Scan for the cell matching the given text and deliver its [x, y] coordinate at center. 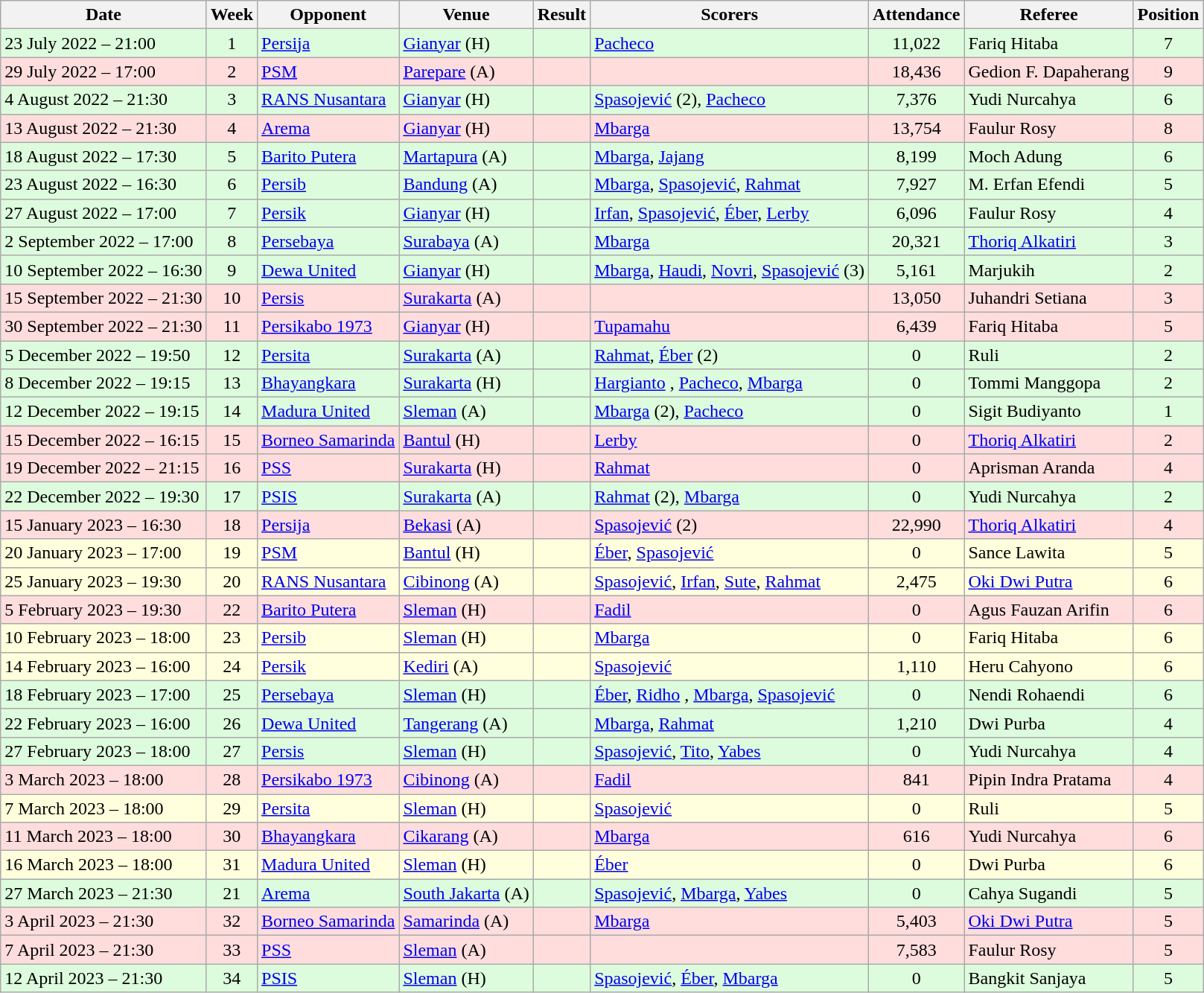
Sigit Budiyanto [1048, 412]
1,210 [917, 723]
Attendance [917, 15]
27 February 2023 – 18:00 [103, 751]
34 [232, 978]
Pacheco [730, 43]
Venue [466, 15]
Bekasi (A) [466, 525]
Tupamahu [730, 326]
Agus Fauzan Arifin [1048, 610]
Heru Cahyono [1048, 666]
5,403 [917, 922]
Parepare (A) [466, 71]
20,321 [917, 241]
29 [232, 808]
13,050 [917, 298]
13 [232, 383]
Mbarga, Jajang [730, 156]
Éber, Ridho , Mbarga, Spasojević [730, 695]
South Jakarta (A) [466, 893]
Marjukih [1048, 269]
Juhandri Setiana [1048, 298]
Mbarga, Spasojević, Rahmat [730, 185]
Surabaya (A) [466, 241]
4 August 2022 – 21:30 [103, 100]
13 August 2022 – 21:30 [103, 128]
23 [232, 638]
Mbarga, Rahmat [730, 723]
Position [1168, 15]
7 March 2023 – 18:00 [103, 808]
15 December 2022 – 16:15 [103, 440]
15 September 2022 – 21:30 [103, 298]
27 [232, 751]
7 April 2023 – 21:30 [103, 950]
22 February 2023 – 16:00 [103, 723]
Nendi Rohaendi [1048, 695]
Rahmat [730, 468]
Kediri (A) [466, 666]
6,439 [917, 326]
30 September 2022 – 21:30 [103, 326]
Mbarga, Haudi, Novri, Spasojević (3) [730, 269]
Spasojević, Mbarga, Yabes [730, 893]
Samarinda (A) [466, 922]
5 December 2022 – 19:50 [103, 355]
22 December 2022 – 19:30 [103, 496]
Éber, Spasojević [730, 553]
12 April 2023 – 21:30 [103, 978]
Sance Lawita [1048, 553]
Spasojević, Irfan, Sute, Rahmat [730, 581]
11,022 [917, 43]
Spasojević, Éber, Mbarga [730, 978]
22,990 [917, 525]
M. Erfan Efendi [1048, 185]
2 September 2022 – 17:00 [103, 241]
Lerby [730, 440]
Scorers [730, 15]
841 [917, 779]
7,583 [917, 950]
29 July 2022 – 17:00 [103, 71]
17 [232, 496]
19 [232, 553]
Opponent [328, 15]
1,110 [917, 666]
19 December 2022 – 21:15 [103, 468]
20 January 2023 – 17:00 [103, 553]
31 [232, 865]
27 March 2023 – 21:30 [103, 893]
Rahmat, Éber (2) [730, 355]
7,376 [917, 100]
8 December 2022 – 19:15 [103, 383]
Spasojević (2), Pacheco [730, 100]
20 [232, 581]
10 February 2023 – 18:00 [103, 638]
Bandung (A) [466, 185]
Gedion F. Dapaherang [1048, 71]
Hargianto , Pacheco, Mbarga [730, 383]
18 August 2022 – 17:30 [103, 156]
Mbarga (2), Pacheco [730, 412]
15 [232, 440]
8,199 [917, 156]
25 [232, 695]
28 [232, 779]
Aprisman Aranda [1048, 468]
22 [232, 610]
Martapura (A) [466, 156]
26 [232, 723]
5 February 2023 – 19:30 [103, 610]
32 [232, 922]
7,927 [917, 185]
18 [232, 525]
Irfan, Spasojević, Éber, Lerby [730, 213]
16 March 2023 – 18:00 [103, 865]
33 [232, 950]
3 March 2023 – 18:00 [103, 779]
14 [232, 412]
18 February 2023 – 17:00 [103, 695]
15 January 2023 – 16:30 [103, 525]
Tommi Manggopa [1048, 383]
21 [232, 893]
2,475 [917, 581]
12 December 2022 – 19:15 [103, 412]
Spasojević (2) [730, 525]
11 March 2023 – 18:00 [103, 837]
25 January 2023 – 19:30 [103, 581]
Éber [730, 865]
616 [917, 837]
14 February 2023 – 16:00 [103, 666]
Result [561, 15]
18,436 [917, 71]
Cahya Sugandi [1048, 893]
Bangkit Sanjaya [1048, 978]
23 July 2022 – 21:00 [103, 43]
6,096 [917, 213]
13,754 [917, 128]
12 [232, 355]
10 [232, 298]
30 [232, 837]
Rahmat (2), Mbarga [730, 496]
Cikarang (A) [466, 837]
Week [232, 15]
Pipin Indra Pratama [1048, 779]
11 [232, 326]
Tangerang (A) [466, 723]
3 April 2023 – 21:30 [103, 922]
5,161 [917, 269]
10 September 2022 – 16:30 [103, 269]
23 August 2022 – 16:30 [103, 185]
Referee [1048, 15]
27 August 2022 – 17:00 [103, 213]
Moch Adung [1048, 156]
Spasojević, Tito, Yabes [730, 751]
16 [232, 468]
Date [103, 15]
24 [232, 666]
